Capture the cell that displays the provided text and extract its (x, y) central coordinate. 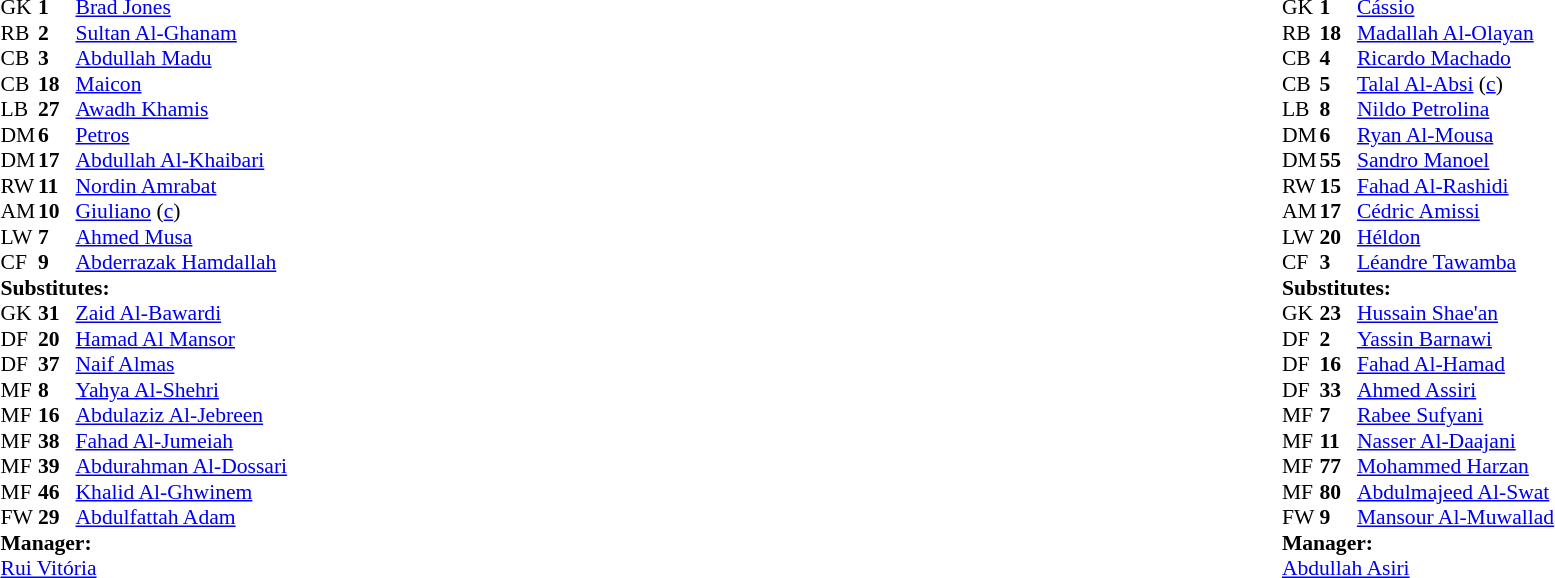
33 (1338, 390)
Sandro Manoel (1456, 161)
Talal Al-Absi (c) (1456, 84)
27 (57, 109)
15 (1338, 186)
Fahad Al-Rashidi (1456, 186)
38 (57, 441)
23 (1338, 313)
39 (57, 467)
Cédric Amissi (1456, 211)
Léandre Tawamba (1456, 263)
Giuliano (c) (182, 211)
Awadh Khamis (182, 109)
Abdullah Al-Khaibari (182, 161)
Héldon (1456, 237)
Abdulfattah Adam (182, 517)
Fahad Al-Hamad (1456, 365)
Nordin Amrabat (182, 186)
Hamad Al Mansor (182, 339)
Mohammed Harzan (1456, 467)
Sultan Al-Ghanam (182, 33)
Abdurahman Al-Dossari (182, 467)
Ricardo Machado (1456, 59)
5 (1338, 84)
Petros (182, 135)
77 (1338, 467)
Ahmed Assiri (1456, 390)
55 (1338, 161)
Madallah Al-Olayan (1456, 33)
80 (1338, 492)
Nasser Al-Daajani (1456, 441)
Khalid Al-Ghwinem (182, 492)
Nildo Petrolina (1456, 109)
4 (1338, 59)
Fahad Al-Jumeiah (182, 441)
Yassin Barnawi (1456, 339)
46 (57, 492)
Abdulmajeed Al-Swat (1456, 492)
Mansour Al-Muwallad (1456, 517)
Zaid Al-Bawardi (182, 313)
Yahya Al-Shehri (182, 390)
10 (57, 211)
Maicon (182, 84)
Hussain Shae'an (1456, 313)
Abdulaziz Al-Jebreen (182, 415)
Abdullah Madu (182, 59)
Naif Almas (182, 365)
Ryan Al-Mousa (1456, 135)
31 (57, 313)
37 (57, 365)
Ahmed Musa (182, 237)
29 (57, 517)
Abderrazak Hamdallah (182, 263)
Rabee Sufyani (1456, 415)
